Provide the (x, y) coordinate of the cell's center where the given text is located.  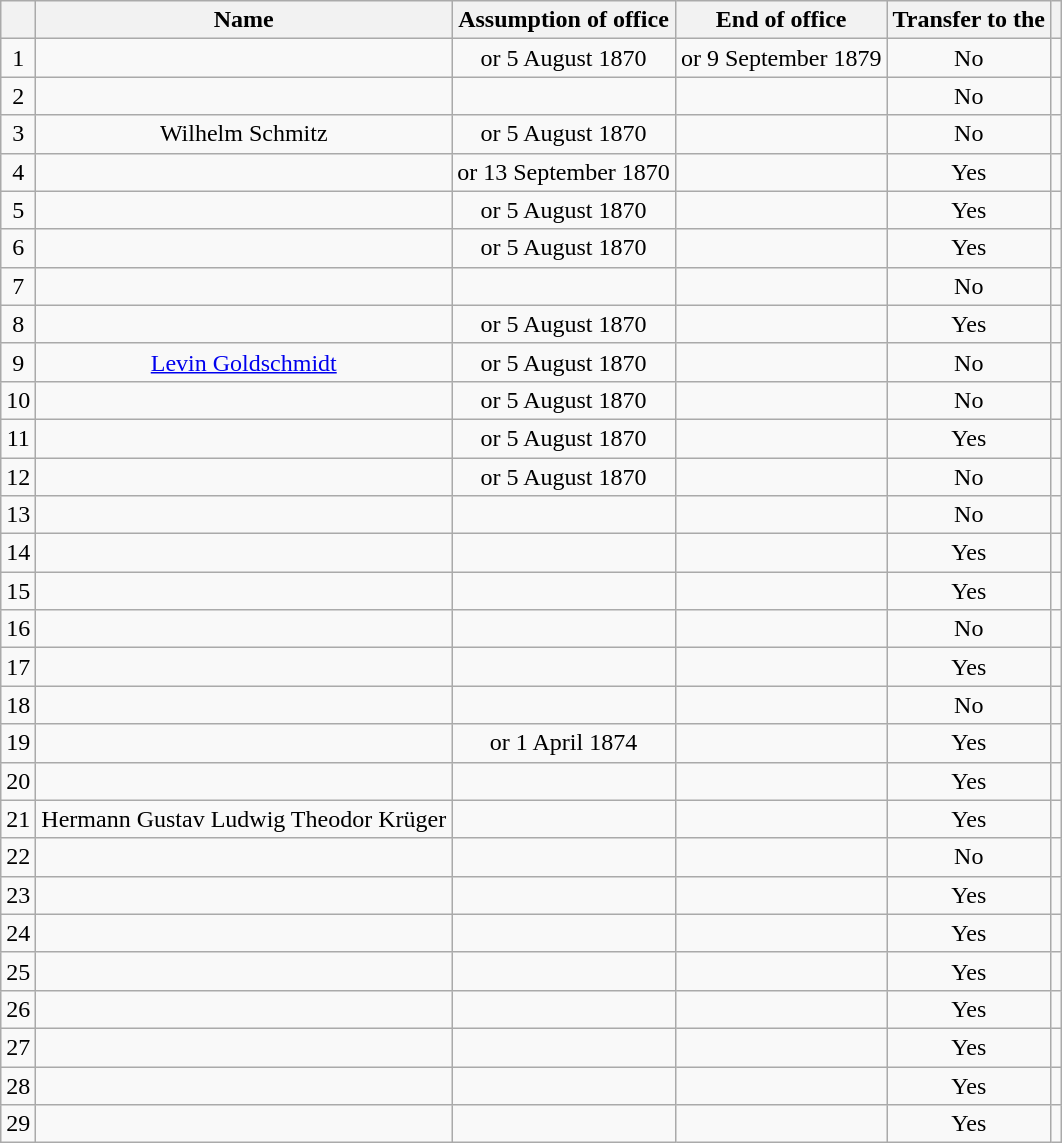
1 (18, 58)
12 (18, 477)
27 (18, 1047)
17 (18, 667)
2 (18, 96)
Levin Goldschmidt (244, 362)
16 (18, 629)
22 (18, 857)
18 (18, 705)
Hermann Gustav Ludwig Theodor Krüger (244, 819)
15 (18, 591)
6 (18, 248)
20 (18, 781)
Wilhelm Schmitz (244, 134)
24 (18, 933)
25 (18, 971)
26 (18, 1009)
or 1 April 1874 (564, 743)
Transfer to the (968, 20)
Name (244, 20)
Assumption of office (564, 20)
13 (18, 515)
7 (18, 286)
14 (18, 553)
23 (18, 895)
28 (18, 1085)
5 (18, 210)
9 (18, 362)
11 (18, 438)
or 13 September 1870 (564, 172)
29 (18, 1124)
or 9 September 1879 (781, 58)
3 (18, 134)
4 (18, 172)
End of office (781, 20)
19 (18, 743)
8 (18, 324)
21 (18, 819)
10 (18, 400)
